For the text-containing cell, return its midpoint in (x, y) coordinate format. 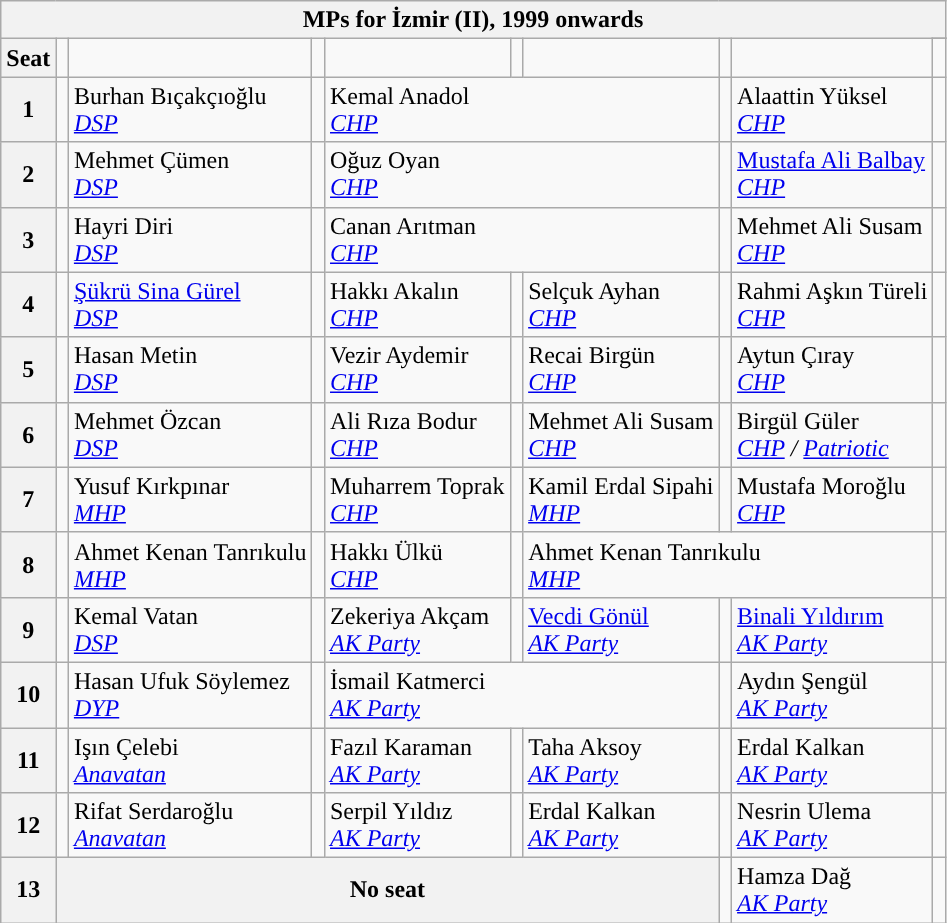
Selçuk AyhanCHP (621, 304)
Rifat SerdaroğluAnavatan (190, 826)
Oğuz OyanCHP (522, 174)
7 (28, 500)
8 (28, 564)
3 (28, 240)
5 (28, 370)
Alaattin YükselCHP (832, 110)
Ali Rıza BodurCHP (417, 434)
1 (28, 110)
Fazıl KaramanAK Party (417, 760)
Taha AksoyAK Party (621, 760)
Mehmet ÇümenDSP (190, 174)
Canan ArıtmanCHP (522, 240)
9 (28, 630)
11 (28, 760)
Zekeriya AkçamAK Party (417, 630)
4 (28, 304)
Muharrem ToprakCHP (417, 500)
Birgül GülerCHP / Patriotic (832, 434)
10 (28, 694)
13 (28, 890)
Mehmet ÖzcanDSP (190, 434)
Işın ÇelebiAnavatan (190, 760)
Nesrin UlemaAK Party (832, 826)
Şükrü Sina GürelDSP (190, 304)
Kamil Erdal SipahiMHP (621, 500)
Yusuf KırkpınarMHP (190, 500)
Aytun ÇırayCHP (832, 370)
Burhan BıçakçıoğluDSP (190, 110)
Hamza DağAK Party (832, 890)
Hakkı AkalınCHP (417, 304)
MPs for İzmir (II), 1999 onwards (474, 20)
Kemal VatanDSP (190, 630)
Aydın ŞengülAK Party (832, 694)
6 (28, 434)
Hasan MetinDSP (190, 370)
Hasan Ufuk SöylemezDYP (190, 694)
Mustafa Ali BalbayCHP (832, 174)
Seat (28, 58)
Serpil YıldızAK Party (417, 826)
Recai BirgünCHP (621, 370)
Rahmi Aşkın TüreliCHP (832, 304)
Mustafa MoroğluCHP (832, 500)
2 (28, 174)
Hayri DiriDSP (190, 240)
No seat (388, 890)
Vecdi GönülAK Party (621, 630)
Kemal AnadolCHP (522, 110)
Binali YıldırımAK Party (832, 630)
Vezir AydemirCHP (417, 370)
İsmail KatmerciAK Party (522, 694)
Hakkı ÜlküCHP (417, 564)
12 (28, 826)
